From the cell containing the given text, extract its center point as [x, y] coordinate. 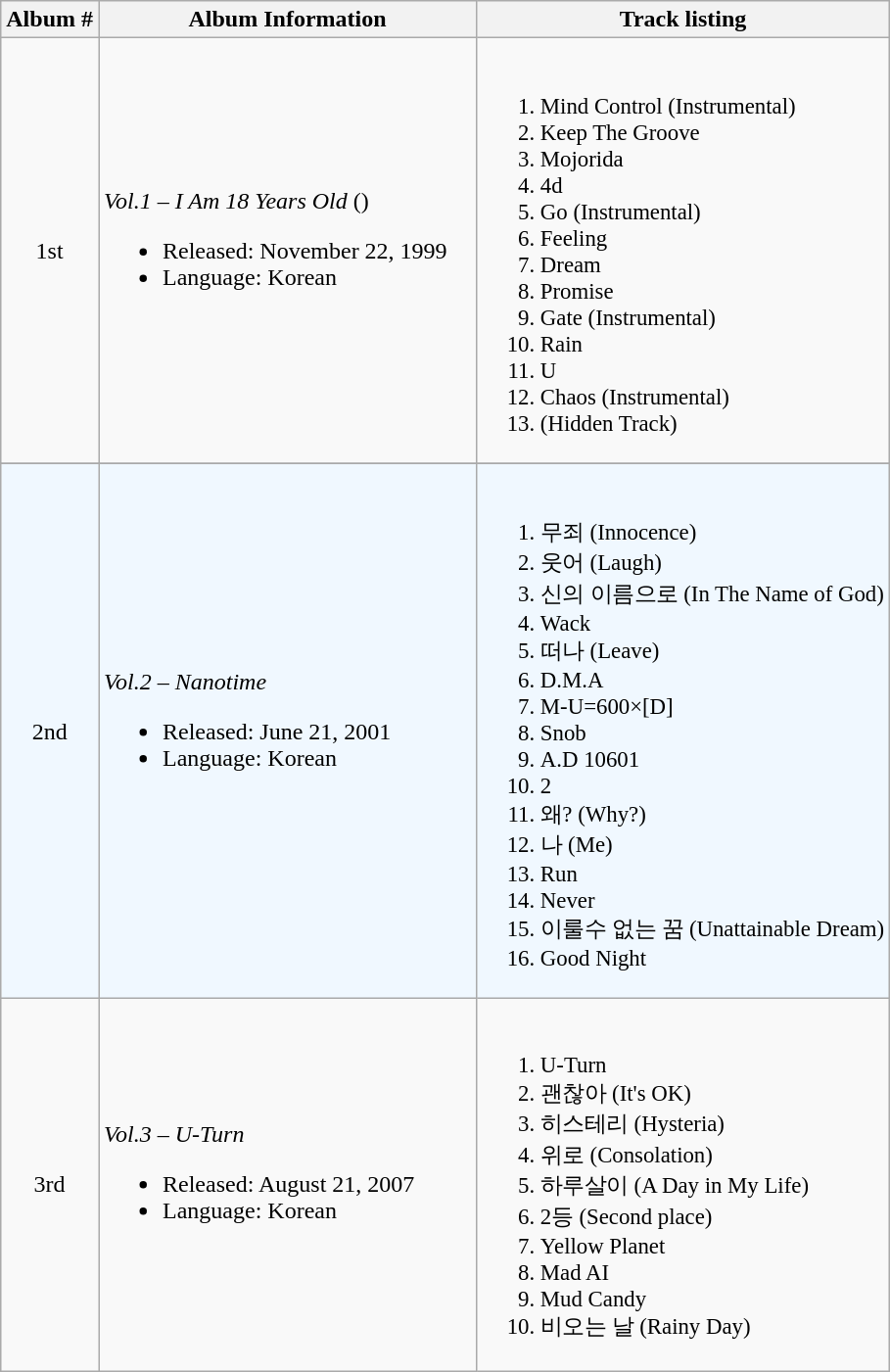
U-Turn괜찮아 (It's OK)히스테리 (Hysteria)위로 (Consolation)하루살이 (A Day in My Life)2등 (Second place)Yellow PlanetMad AIMud Candy비오는 날 (Rainy Day) [683, 1185]
1st [50, 251]
3rd [50, 1185]
Vol.3 – U-TurnReleased: August 21, 2007Language: Korean [287, 1185]
Vol.1 – I Am 18 Years Old ()Released: November 22, 1999Language: Korean [287, 251]
Track listing [683, 20]
2nd [50, 731]
Album # [50, 20]
Album Information [287, 20]
Vol.2 – NanotimeReleased: June 21, 2001Language: Korean [287, 731]
Mind Control (Instrumental)Keep The GrooveMojorida4dGo (Instrumental)FeelingDreamPromiseGate (Instrumental)RainUChaos (Instrumental)(Hidden Track) [683, 251]
